Determine the (x, y) coordinate at the center of the cell enclosing the given text.  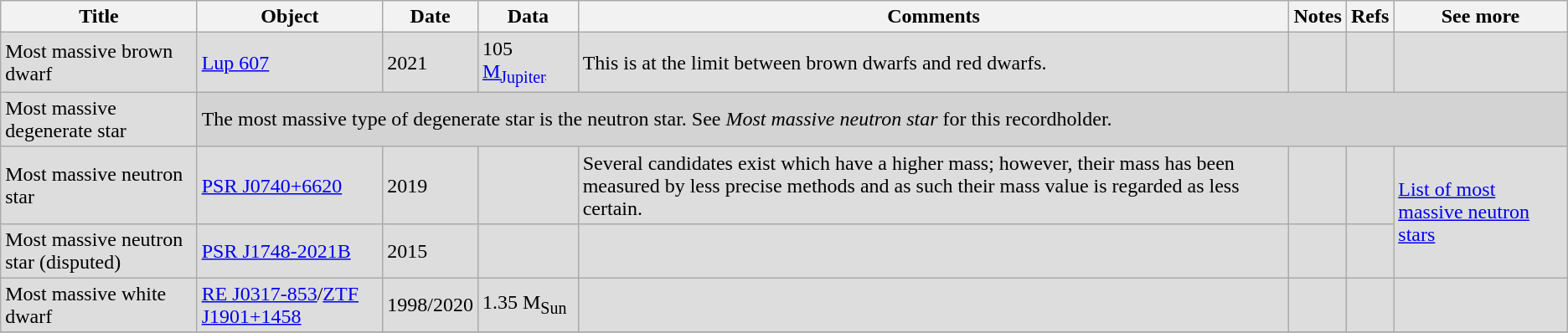
Most massive neutron star (disputed) (99, 251)
Most massive brown dwarf (99, 62)
The most massive type of degenerate star is the neutron star. See Most massive neutron star for this recordholder. (882, 119)
Object (290, 17)
Most massive neutron star (99, 185)
RE J0317-853/ZTF J1901+1458 (290, 305)
PSR J1748-2021B (290, 251)
Title (99, 17)
See more (1481, 17)
Lup 607 (290, 62)
List of most massive neutron stars (1481, 213)
Most massive degenerate star (99, 119)
1998/2020 (431, 305)
PSR J0740+6620 (290, 185)
2015 (431, 251)
1.35 MSun (528, 305)
Comments (933, 17)
Notes (1318, 17)
Date (431, 17)
105 MJupiter (528, 62)
This is at the limit between brown dwarfs and red dwarfs. (933, 62)
Most massive white dwarf (99, 305)
Refs (1369, 17)
2021 (431, 62)
Data (528, 17)
2019 (431, 185)
